Locate the cell with the specified text and output its [X, Y] center coordinate. 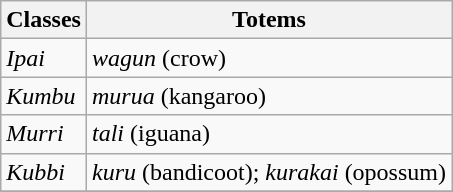
Totems [268, 20]
murua (kangaroo) [268, 96]
wagun (crow) [268, 58]
Ipai [44, 58]
Kubbi [44, 172]
Kumbu [44, 96]
tali (iguana) [268, 134]
kuru (bandicoot); kurakai (opossum) [268, 172]
Classes [44, 20]
Murri [44, 134]
